Return [X, Y] of the center of cell containing provided text 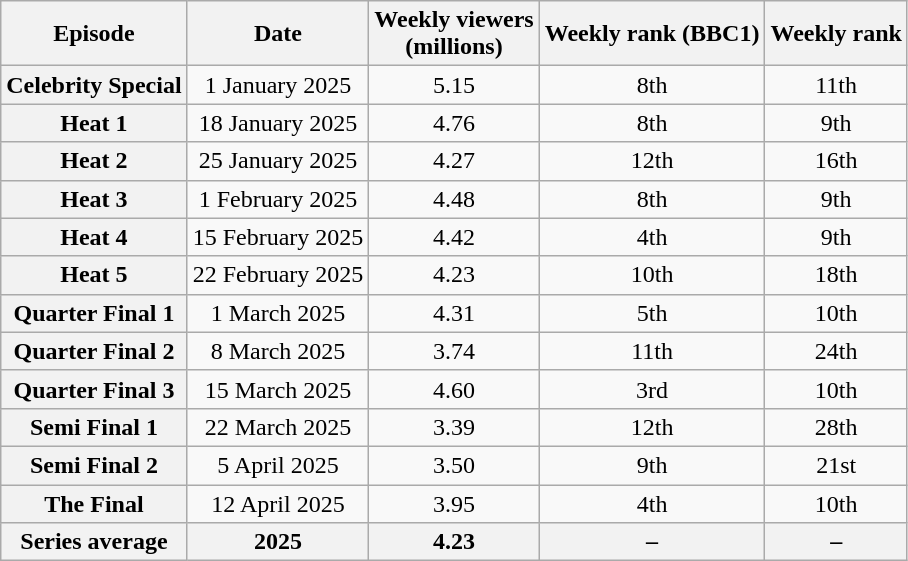
Quarter Final 3 [94, 389]
4.31 [454, 313]
Series average [94, 542]
1 January 2025 [278, 85]
5 April 2025 [278, 465]
22 February 2025 [278, 275]
21st [836, 465]
3.39 [454, 427]
3.74 [454, 351]
Weekly viewers(millions) [454, 34]
Heat 2 [94, 161]
Heat 4 [94, 237]
Heat 1 [94, 123]
28th [836, 427]
5th [652, 313]
1 February 2025 [278, 199]
Quarter Final 2 [94, 351]
16th [836, 161]
4.27 [454, 161]
8 March 2025 [278, 351]
3.50 [454, 465]
Weekly rank (BBC1) [652, 34]
12 April 2025 [278, 503]
4.48 [454, 199]
24th [836, 351]
18th [836, 275]
3.95 [454, 503]
Heat 3 [94, 199]
3rd [652, 389]
Celebrity Special [94, 85]
4.42 [454, 237]
Episode [94, 34]
Quarter Final 1 [94, 313]
2025 [278, 542]
4.76 [454, 123]
15 March 2025 [278, 389]
4.60 [454, 389]
Semi Final 2 [94, 465]
Semi Final 1 [94, 427]
Heat 5 [94, 275]
The Final [94, 503]
1 March 2025 [278, 313]
25 January 2025 [278, 161]
15 February 2025 [278, 237]
5.15 [454, 85]
Date [278, 34]
18 January 2025 [278, 123]
Weekly rank [836, 34]
22 March 2025 [278, 427]
